Find where the given text appears and provide that cell's center as [X, Y] coordinate. 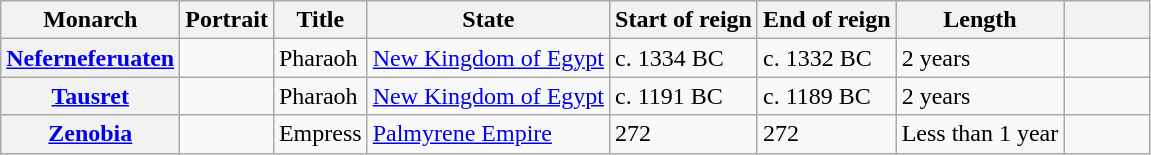
c. 1334 BC [684, 58]
State [488, 20]
Less than 1 year [980, 134]
Length [980, 20]
c. 1332 BC [826, 58]
Tausret [90, 96]
Monarch [90, 20]
Zenobia [90, 134]
c. 1189 BC [826, 96]
End of reign [826, 20]
Start of reign [684, 20]
Title [320, 20]
Portrait [227, 20]
c. 1191 BC [684, 96]
Palmyrene Empire [488, 134]
Empress [320, 134]
Neferneferuaten [90, 58]
